Find where the given text appears and provide that cell's center as [x, y] coordinate. 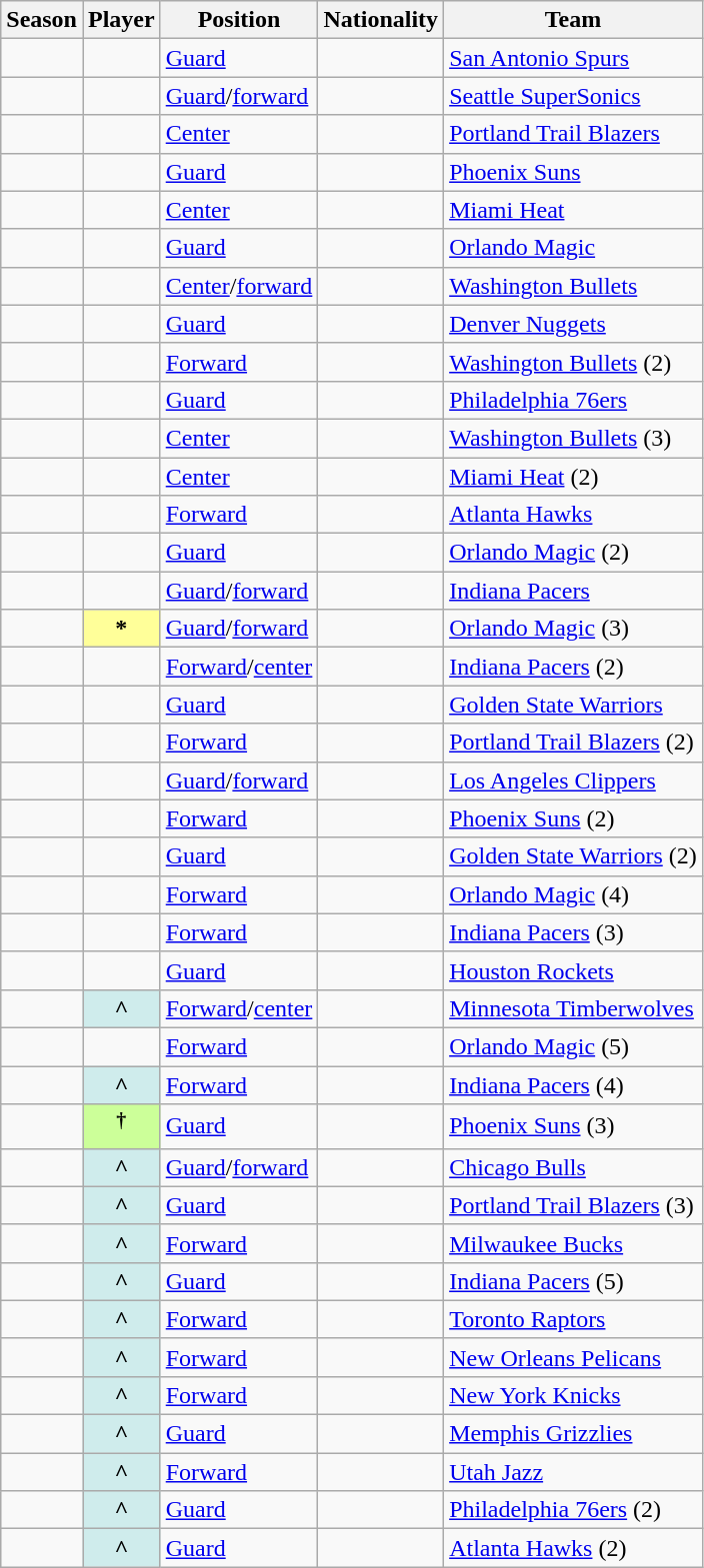
Minnesota Timberwolves [574, 1008]
San Antonio Spurs [574, 58]
Miami Heat [574, 210]
Portland Trail Blazers (3) [574, 1205]
Portland Trail Blazers (2) [574, 743]
Atlanta Hawks (2) [574, 1548]
Indiana Pacers (2) [574, 667]
Center/forward [239, 286]
Player [121, 20]
Miami Heat (2) [574, 477]
Los Angeles Clippers [574, 781]
Chicago Bulls [574, 1167]
Philadelphia 76ers (2) [574, 1510]
Team [574, 20]
Utah Jazz [574, 1472]
New York Knicks [574, 1395]
Indiana Pacers (5) [574, 1281]
Orlando Magic [574, 248]
Washington Bullets [574, 286]
* [121, 629]
New Orleans Pelicans [574, 1357]
Memphis Grizzlies [574, 1434]
Orlando Magic (4) [574, 894]
Indiana Pacers (3) [574, 932]
Washington Bullets (3) [574, 438]
Orlando Magic (3) [574, 629]
Philadelphia 76ers [574, 400]
Phoenix Suns (2) [574, 818]
Portland Trail Blazers [574, 134]
Position [239, 20]
Phoenix Suns (3) [574, 1127]
Golden State Warriors [574, 705]
Season [42, 20]
Milwaukee Bucks [574, 1243]
Indiana Pacers (4) [574, 1084]
Seattle SuperSonics [574, 96]
Indiana Pacers [574, 591]
Atlanta Hawks [574, 515]
Orlando Magic (2) [574, 553]
Golden State Warriors (2) [574, 856]
† [121, 1127]
Denver Nuggets [574, 324]
Toronto Raptors [574, 1319]
Orlando Magic (5) [574, 1046]
Phoenix Suns [574, 172]
Nationality [381, 20]
Houston Rockets [574, 970]
Washington Bullets (2) [574, 362]
